Find where the given text appears and provide that cell's center as [x, y] coordinate. 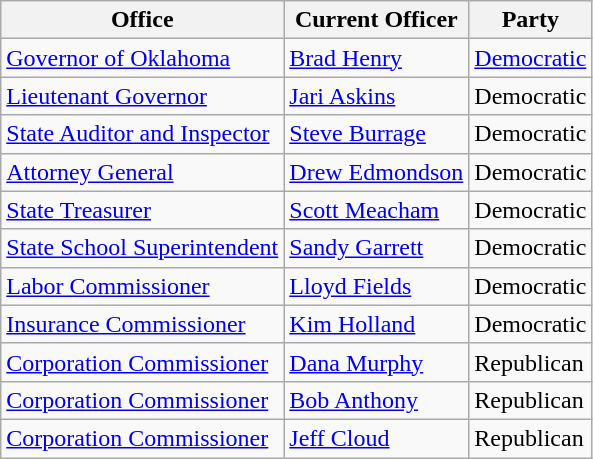
Current Officer [376, 20]
State Treasurer [142, 210]
Labor Commissioner [142, 286]
Scott Meacham [376, 210]
Brad Henry [376, 58]
State School Superintendent [142, 248]
Sandy Garrett [376, 248]
Bob Anthony [376, 400]
Governor of Oklahoma [142, 58]
Lieutenant Governor [142, 96]
Steve Burrage [376, 134]
Insurance Commissioner [142, 324]
Jeff Cloud [376, 438]
Drew Edmondson [376, 172]
State Auditor and Inspector [142, 134]
Party [530, 20]
Attorney General [142, 172]
Kim Holland [376, 324]
Jari Askins [376, 96]
Dana Murphy [376, 362]
Office [142, 20]
Lloyd Fields [376, 286]
